Capture the cell that displays the provided text and extract its [x, y] central coordinate. 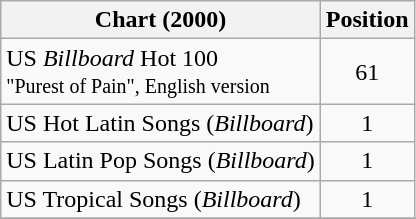
US Latin Pop Songs (Billboard) [161, 161]
US Hot Latin Songs (Billboard) [161, 123]
US Billboard Hot 100"Purest of Pain", English version [161, 72]
Chart (2000) [161, 20]
61 [367, 72]
US Tropical Songs (Billboard) [161, 199]
Position [367, 20]
